Detect which cell encompasses the target text, then output its (x, y) center coordinate. 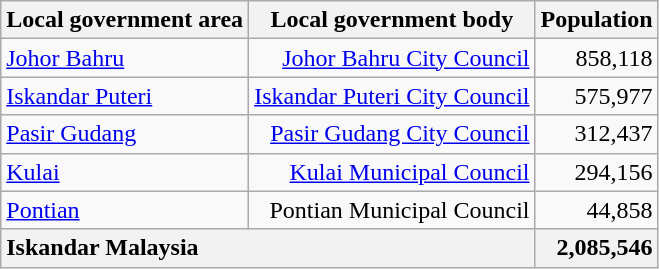
44,858 (596, 210)
575,977 (596, 96)
Kulai Municipal Council (392, 172)
Population (596, 20)
858,118 (596, 58)
Iskandar Malaysia (268, 248)
Iskandar Puteri City Council (392, 96)
294,156 (596, 172)
Pasir Gudang (125, 134)
Local government body (392, 20)
Iskandar Puteri (125, 96)
Kulai (125, 172)
Johor Bahru (125, 58)
Local government area (125, 20)
Pasir Gudang City Council (392, 134)
2,085,546 (596, 248)
Pontian (125, 210)
Pontian Municipal Council (392, 210)
Johor Bahru City Council (392, 58)
312,437 (596, 134)
